Return the [X, Y] coordinate for the center point of the cell that contains the specified text.  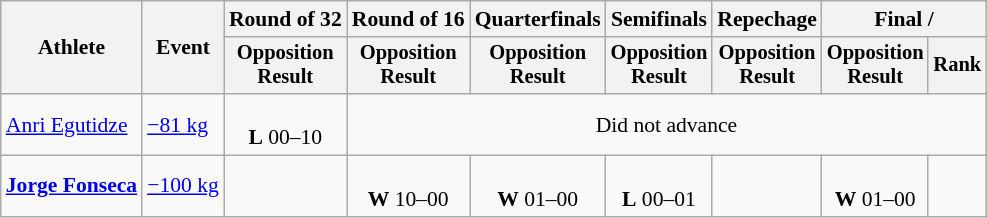
L 00–01 [660, 186]
−100 kg [183, 186]
Rank [957, 66]
Athlete [72, 48]
L 00–10 [286, 124]
Event [183, 48]
Round of 16 [408, 19]
Anri Egutidze [72, 124]
W 10–00 [408, 186]
Repechage [767, 19]
Did not advance [666, 124]
Jorge Fonseca [72, 186]
Final / [904, 19]
Quarterfinals [538, 19]
Round of 32 [286, 19]
−81 kg [183, 124]
Semifinals [660, 19]
